Scan for the cell matching the given text and deliver its [x, y] coordinate at center. 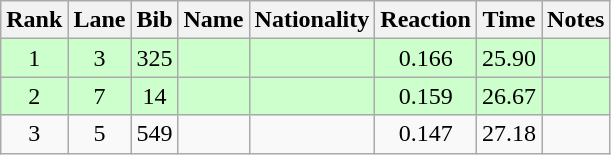
7 [100, 96]
Reaction [426, 20]
Rank [34, 20]
27.18 [510, 134]
Notes [576, 20]
549 [154, 134]
Time [510, 20]
25.90 [510, 58]
0.166 [426, 58]
Nationality [312, 20]
0.159 [426, 96]
2 [34, 96]
5 [100, 134]
26.67 [510, 96]
325 [154, 58]
Bib [154, 20]
0.147 [426, 134]
Name [214, 20]
14 [154, 96]
1 [34, 58]
Lane [100, 20]
